Scan for the cell matching the given text and deliver its (x, y) coordinate at center. 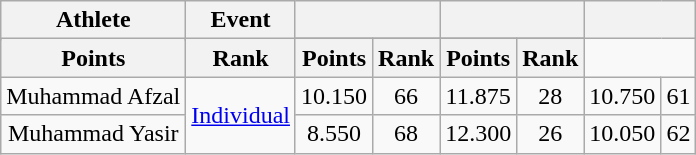
Individual (241, 115)
12.300 (478, 134)
26 (550, 134)
66 (406, 96)
10.150 (334, 96)
10.050 (622, 134)
Muhammad Afzal (94, 96)
68 (406, 134)
8.550 (334, 134)
62 (678, 134)
11.875 (478, 96)
28 (550, 96)
61 (678, 96)
Athlete (94, 20)
10.750 (622, 96)
Muhammad Yasir (94, 134)
Event (241, 20)
